Output the (x, y) coordinate of the center of the cell containing the given text.  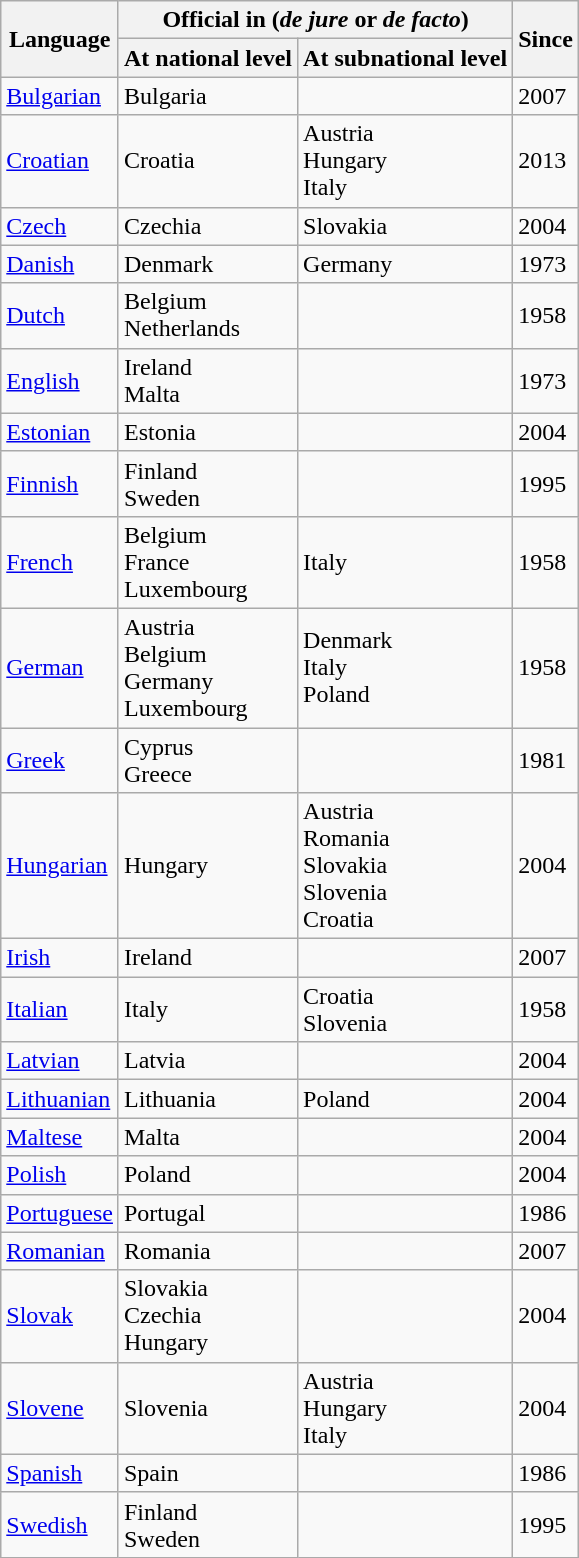
Polish (60, 1175)
Austria Hungary Italy (406, 1408)
Croatia (208, 161)
French (60, 562)
AustriaHungaryItaly (406, 161)
Belgium France Luxembourg (208, 562)
Croatian (60, 161)
Italian (60, 1010)
Lithuanian (60, 1099)
Malta (208, 1137)
Language (60, 39)
German (60, 668)
Portugal (208, 1213)
Hungarian (60, 866)
Since (546, 39)
Austria Romania Slovakia Slovenia Croatia (406, 866)
English (60, 380)
At national level (208, 58)
Irish (60, 958)
2013 (546, 161)
Czech (60, 226)
Swedish (60, 1524)
Slovenia (208, 1408)
Ireland Malta (208, 380)
Slovak (60, 1316)
Denmark (208, 264)
Spanish (60, 1473)
Belgium Netherlands (208, 316)
Austria Belgium Germany Luxembourg (208, 668)
Cyprus Greece (208, 760)
Dutch (60, 316)
Bulgarian (60, 96)
CroatiaSlovenia (406, 1010)
Estonian (60, 432)
Slovene (60, 1408)
Estonia (208, 432)
At subnational level (406, 58)
Czechia (208, 226)
Latvia (208, 1061)
Bulgaria (208, 96)
Lithuania (208, 1099)
Romania (208, 1251)
Slovakia (406, 226)
SlovakiaCzechiaHungary (208, 1316)
Denmark Italy Poland (406, 668)
Finnish (60, 484)
Spain (208, 1473)
Latvian (60, 1061)
Hungary (208, 866)
Portuguese (60, 1213)
Germany (406, 264)
Romanian (60, 1251)
Greek (60, 760)
Maltese (60, 1137)
1981 (546, 760)
Danish (60, 264)
Ireland (208, 958)
Official in (de jure or de facto) (315, 20)
